Find where the given text appears and provide that cell's center as [x, y] coordinate. 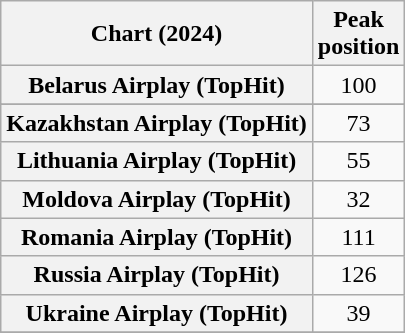
Romania Airplay (TopHit) [157, 237]
111 [358, 237]
32 [358, 199]
Russia Airplay (TopHit) [157, 275]
Kazakhstan Airplay (TopHit) [157, 123]
100 [358, 85]
Chart (2024) [157, 34]
Peakposition [358, 34]
39 [358, 313]
Belarus Airplay (TopHit) [157, 85]
Moldova Airplay (TopHit) [157, 199]
55 [358, 161]
Lithuania Airplay (TopHit) [157, 161]
73 [358, 123]
Ukraine Airplay (TopHit) [157, 313]
126 [358, 275]
